Return the (x, y) coordinate for the center point of the cell that contains the specified text.  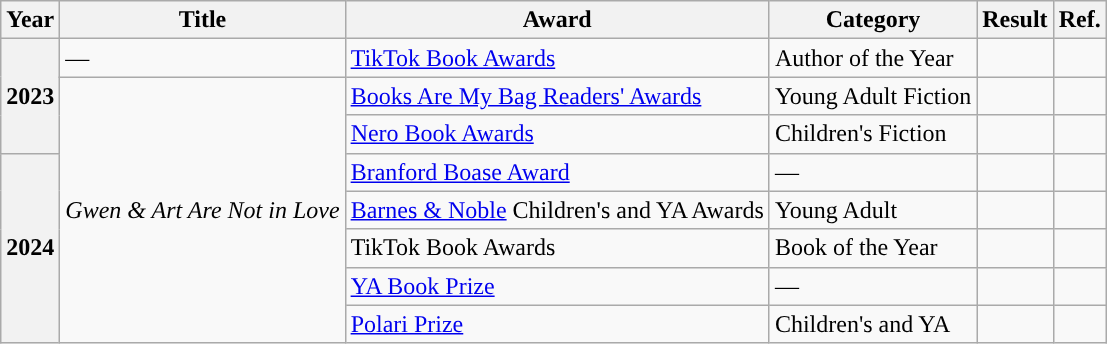
Gwen & Art Are Not in Love (202, 210)
Barnes & Noble Children's and YA Awards (557, 210)
Books Are My Bag Readers' Awards (557, 96)
Branford Boase Award (557, 172)
Title (202, 20)
Young Adult Fiction (872, 96)
Award (557, 20)
Nero Book Awards (557, 134)
Result (1015, 20)
Ref. (1080, 20)
2024 (30, 248)
2023 (30, 96)
Children's Fiction (872, 134)
Young Adult (872, 210)
Polari Prize (557, 324)
Year (30, 20)
YA Book Prize (557, 286)
Author of the Year (872, 58)
Book of the Year (872, 248)
Category (872, 20)
Children's and YA (872, 324)
